Output the (X, Y) coordinate of the center of the cell containing the given text.  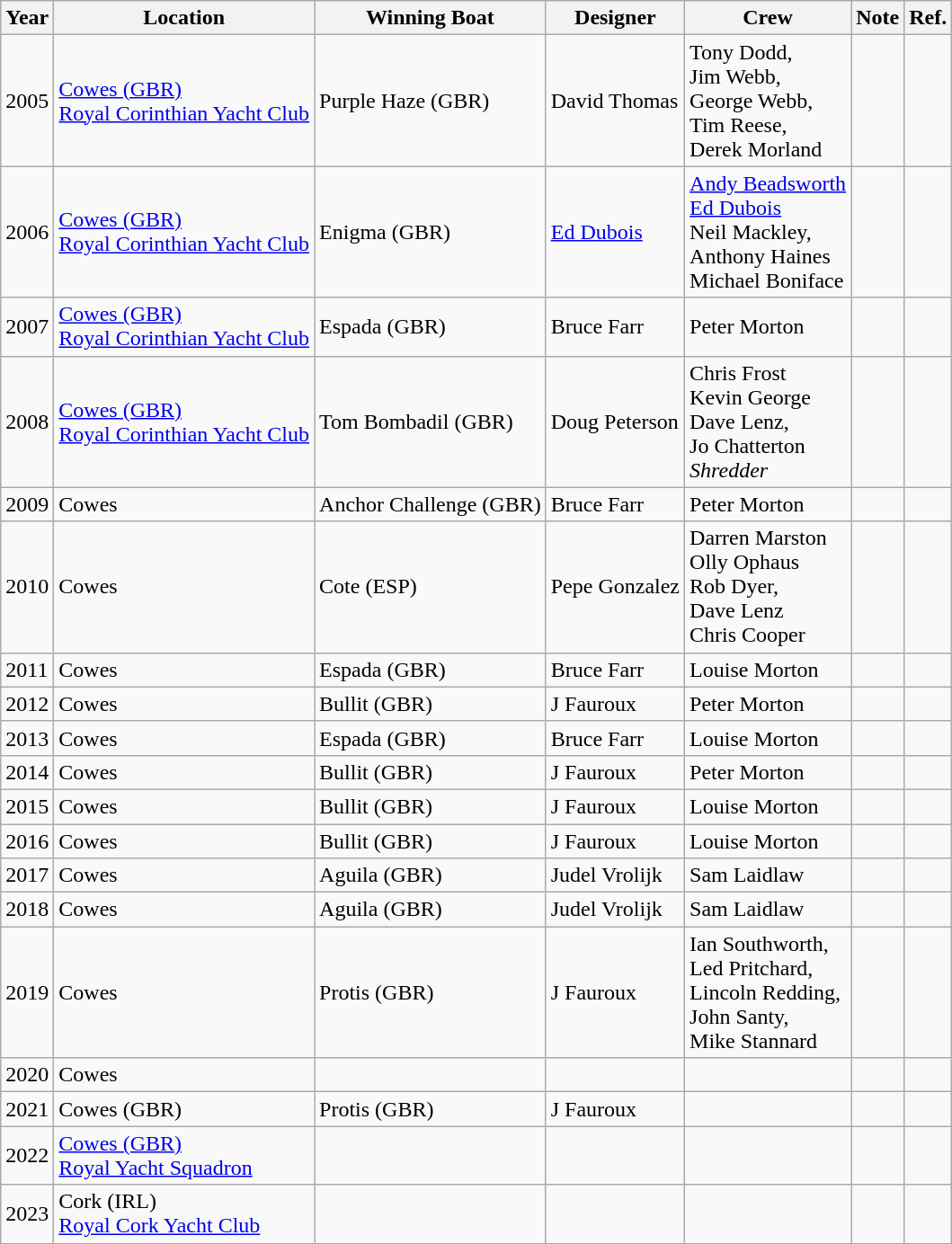
2009 (27, 504)
Designer (615, 18)
Tom Bombadil (GBR) (431, 422)
Tony Dodd,Jim Webb,George Webb,Tim Reese,Derek Morland (768, 101)
Chris FrostKevin GeorgeDave Lenz,Jo ChattertonShredder (768, 422)
2011 (27, 670)
Cowes (GBR)Royal Yacht Squadron (184, 1156)
Ref. (928, 18)
Note (877, 18)
2006 (27, 232)
Pepe Gonzalez (615, 587)
Andy BeadsworthEd DuboisNeil Mackley,Anthony HainesMichael Boniface (768, 232)
2017 (27, 875)
2020 (27, 1075)
Doug Peterson (615, 422)
2007 (27, 327)
David Thomas (615, 101)
2008 (27, 422)
2023 (27, 1213)
Crew (768, 18)
2018 (27, 910)
Purple Haze (GBR) (431, 101)
2005 (27, 101)
2016 (27, 840)
Location (184, 18)
Cote (ESP) (431, 587)
2021 (27, 1109)
2010 (27, 587)
Enigma (GBR) (431, 232)
2013 (27, 738)
2012 (27, 704)
Ian Southworth,Led Pritchard,Lincoln Redding,John Santy,Mike Stannard (768, 992)
Anchor Challenge (GBR) (431, 504)
2019 (27, 992)
2015 (27, 806)
Year (27, 18)
Cork (IRL)Royal Cork Yacht Club (184, 1213)
Ed Dubois (615, 232)
2022 (27, 1156)
2014 (27, 772)
Darren MarstonOlly OphausRob Dyer,Dave LenzChris Cooper (768, 587)
Winning Boat (431, 18)
Cowes (GBR) (184, 1109)
